Determine the [x, y] coordinate at the center of the cell enclosing the given text.  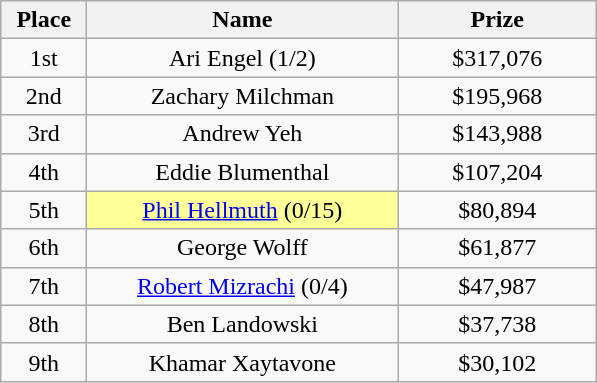
Ben Landowski [242, 324]
Khamar Xaytavone [242, 362]
9th [44, 362]
Robert Mizrachi (0/4) [242, 286]
George Wolff [242, 248]
$61,877 [498, 248]
Ari Engel (1/2) [242, 58]
$37,738 [498, 324]
$30,102 [498, 362]
$80,894 [498, 210]
1st [44, 58]
Andrew Yeh [242, 134]
6th [44, 248]
Name [242, 20]
Prize [498, 20]
$107,204 [498, 172]
2nd [44, 96]
$317,076 [498, 58]
3rd [44, 134]
5th [44, 210]
$47,987 [498, 286]
7th [44, 286]
4th [44, 172]
Eddie Blumenthal [242, 172]
$143,988 [498, 134]
Phil Hellmuth (0/15) [242, 210]
$195,968 [498, 96]
Zachary Milchman [242, 96]
Place [44, 20]
8th [44, 324]
